Output the [x, y] coordinate of the center of the cell containing the given text.  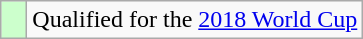
Qualified for the 2018 World Cup [195, 20]
